Capture the cell that displays the provided text and extract its [X, Y] central coordinate. 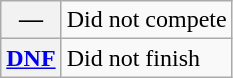
Did not compete [146, 20]
— [31, 20]
DNF [31, 58]
Did not finish [146, 58]
